Identify which cell holds the provided text, then report its (x, y) central coordinate. 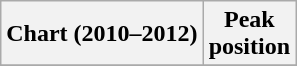
Chart (2010–2012) (102, 34)
Peakposition (249, 34)
